Return [X, Y] of the center of cell containing provided text 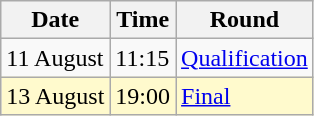
11:15 [143, 58]
11 August [56, 58]
Time [143, 20]
Date [56, 20]
19:00 [143, 96]
Final [245, 96]
Qualification [245, 58]
13 August [56, 96]
Round [245, 20]
